Pinpoint the cell where the given text exists, returning its [X, Y] midpoint coordinate. 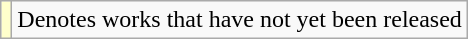
Denotes works that have not yet been released [240, 20]
